Extract the (X, Y) coordinate from the center of the cell holding the provided text.  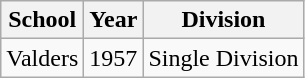
Valders (42, 58)
Division (224, 20)
Year (114, 20)
1957 (114, 58)
School (42, 20)
Single Division (224, 58)
